Identify which cell holds the provided text, then report its (X, Y) central coordinate. 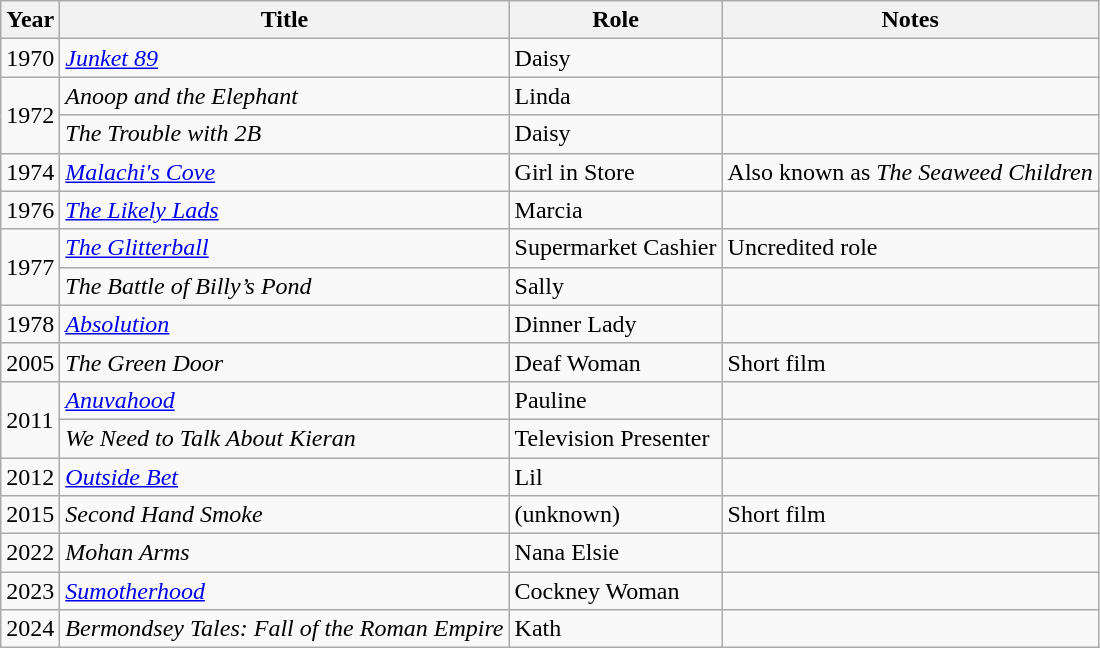
1972 (30, 115)
2023 (30, 591)
The Battle of Billy’s Pond (284, 286)
Kath (616, 629)
Also known as The Seaweed Children (910, 172)
Anuvahood (284, 400)
Mohan Arms (284, 553)
Supermarket Cashier (616, 248)
1976 (30, 210)
(unknown) (616, 515)
1974 (30, 172)
Uncredited role (910, 248)
2022 (30, 553)
Cockney Woman (616, 591)
2015 (30, 515)
Lil (616, 477)
Bermondsey Tales: Fall of the Roman Empire (284, 629)
Marcia (616, 210)
Notes (910, 20)
We Need to Talk About Kieran (284, 438)
Girl in Store (616, 172)
Anoop and the Elephant (284, 96)
Outside Bet (284, 477)
Deaf Woman (616, 362)
Title (284, 20)
Absolution (284, 324)
1978 (30, 324)
The Trouble with 2B (284, 134)
Television Presenter (616, 438)
Second Hand Smoke (284, 515)
1977 (30, 267)
2011 (30, 419)
Role (616, 20)
2024 (30, 629)
Linda (616, 96)
The Green Door (284, 362)
Malachi's Cove (284, 172)
The Glitterball (284, 248)
1970 (30, 58)
The Likely Lads (284, 210)
Year (30, 20)
Dinner Lady (616, 324)
Junket 89 (284, 58)
Sally (616, 286)
2005 (30, 362)
Pauline (616, 400)
Nana Elsie (616, 553)
Sumotherhood (284, 591)
2012 (30, 477)
